From the cell containing the given text, extract its center point as (X, Y) coordinate. 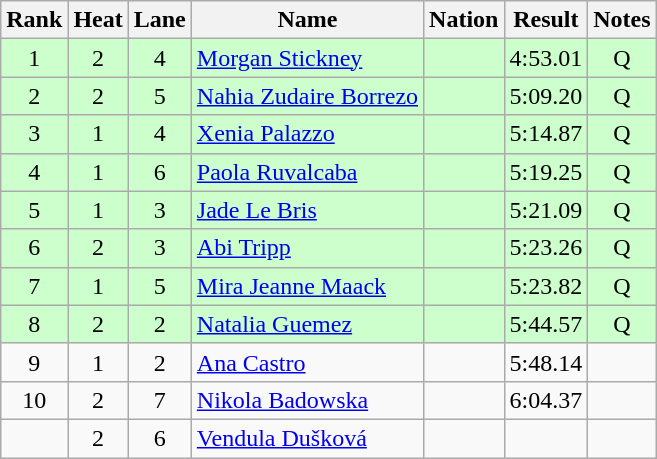
Heat (98, 20)
5:23.82 (546, 286)
Lane (160, 20)
5:21.09 (546, 210)
Natalia Guemez (307, 324)
Vendula Dušková (307, 438)
5:48.14 (546, 362)
8 (34, 324)
Nation (464, 20)
5:23.26 (546, 248)
10 (34, 400)
Jade Le Bris (307, 210)
9 (34, 362)
Rank (34, 20)
Ana Castro (307, 362)
Morgan Stickney (307, 58)
5:44.57 (546, 324)
Mira Jeanne Maack (307, 286)
Nikola Badowska (307, 400)
Abi Tripp (307, 248)
Nahia Zudaire Borrezo (307, 96)
Paola Ruvalcaba (307, 172)
Name (307, 20)
5:14.87 (546, 134)
Xenia Palazzo (307, 134)
Result (546, 20)
Notes (622, 20)
5:09.20 (546, 96)
4:53.01 (546, 58)
5:19.25 (546, 172)
6:04.37 (546, 400)
